From the cell containing the given text, extract its center point as (x, y) coordinate. 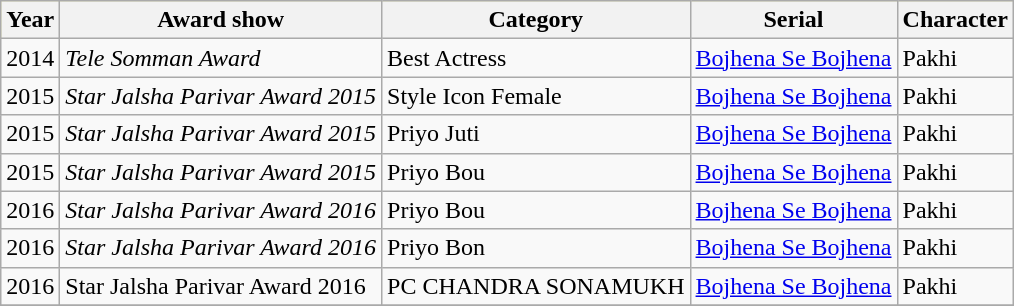
Year (30, 20)
Priyo Bon (536, 248)
Serial (794, 20)
2014 (30, 58)
Style Icon Female (536, 96)
Tele Somman Award (221, 58)
PC CHANDRA SONAMUKH (536, 286)
Award show (221, 20)
Character (955, 20)
Category (536, 20)
Priyo Juti (536, 134)
Best Actress (536, 58)
